Identify which cell holds the provided text, then report its (X, Y) central coordinate. 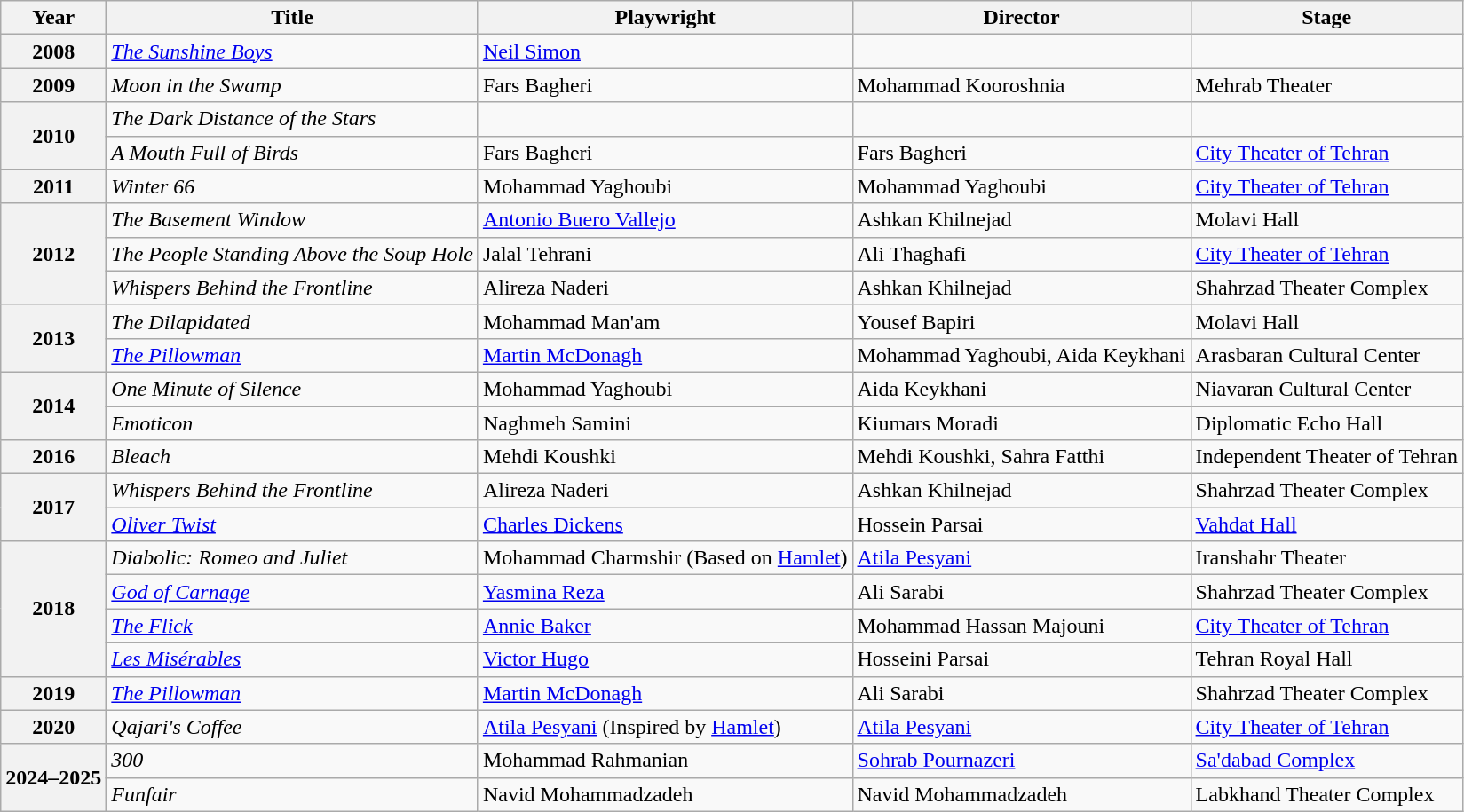
2020 (53, 727)
Kiumars Moradi (1021, 423)
The Dark Distance of the Stars (293, 119)
Mohammad Hassan Majouni (1021, 626)
Oliver Twist (293, 524)
Title (293, 18)
Vahdat Hall (1326, 524)
A Mouth Full of Birds (293, 153)
Sa'dabad Complex (1326, 761)
Diabolic: Romeo and Juliet (293, 558)
Yousef Bapiri (1021, 321)
The Sunshine Boys (293, 51)
Hossein Parsai (1021, 524)
Yasmina Reza (665, 592)
Les Misérables (293, 659)
The Dilapidated (293, 321)
2009 (53, 85)
The Basement Window (293, 220)
2019 (53, 693)
Mehdi Koushki, Sahra Fatthi (1021, 457)
Director (1021, 18)
Ali Thaghafi (1021, 254)
Hosseini Parsai (1021, 659)
Mohammad Kooroshnia (1021, 85)
Jalal Tehrani (665, 254)
Antonio Buero Vallejo (665, 220)
The People Standing Above the Soup Hole (293, 254)
God of Carnage (293, 592)
2024–2025 (53, 777)
Arasbaran Cultural Center (1326, 355)
Playwright (665, 18)
Mehrab Theater (1326, 85)
Mohammad Yaghoubi, Aida Keykhani (1021, 355)
Charles Dickens (665, 524)
Qajari's Coffee (293, 727)
2018 (53, 609)
2013 (53, 338)
Neil Simon (665, 51)
Niavaran Cultural Center (1326, 389)
Annie Baker (665, 626)
Naghmeh Samini (665, 423)
Emoticon (293, 423)
Year (53, 18)
Atila Pesyani (Inspired by Hamlet) (665, 727)
2011 (53, 186)
2016 (53, 457)
Mohammad Man'am (665, 321)
Sohrab Pournazeri (1021, 761)
Labkhand Theater Complex (1326, 794)
Mohammad Charmshir (Based on Hamlet) (665, 558)
Stage (1326, 18)
2017 (53, 508)
Aida Keykhani (1021, 389)
Victor Hugo (665, 659)
One Minute of Silence (293, 389)
Funfair (293, 794)
Mehdi Koushki (665, 457)
Iranshahr Theater (1326, 558)
2010 (53, 136)
Diplomatic Echo Hall (1326, 423)
2012 (53, 254)
The Flick (293, 626)
Bleach (293, 457)
Mohammad Rahmanian (665, 761)
2014 (53, 406)
300 (293, 761)
Moon in the Swamp (293, 85)
Tehran Royal Hall (1326, 659)
Winter 66 (293, 186)
2008 (53, 51)
Independent Theater of Tehran (1326, 457)
